Provide the (X, Y) coordinate of the cell's center where the given text is located.  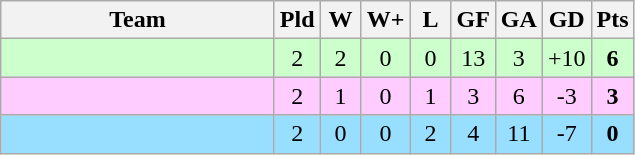
GD (566, 20)
11 (518, 134)
Pld (297, 20)
-7 (566, 134)
4 (473, 134)
GF (473, 20)
GA (518, 20)
-3 (566, 96)
13 (473, 58)
W (340, 20)
+10 (566, 58)
Team (138, 20)
W+ (386, 20)
L (430, 20)
Pts (612, 20)
